Search for the cell housing the specified text and yield its [x, y] center coordinate. 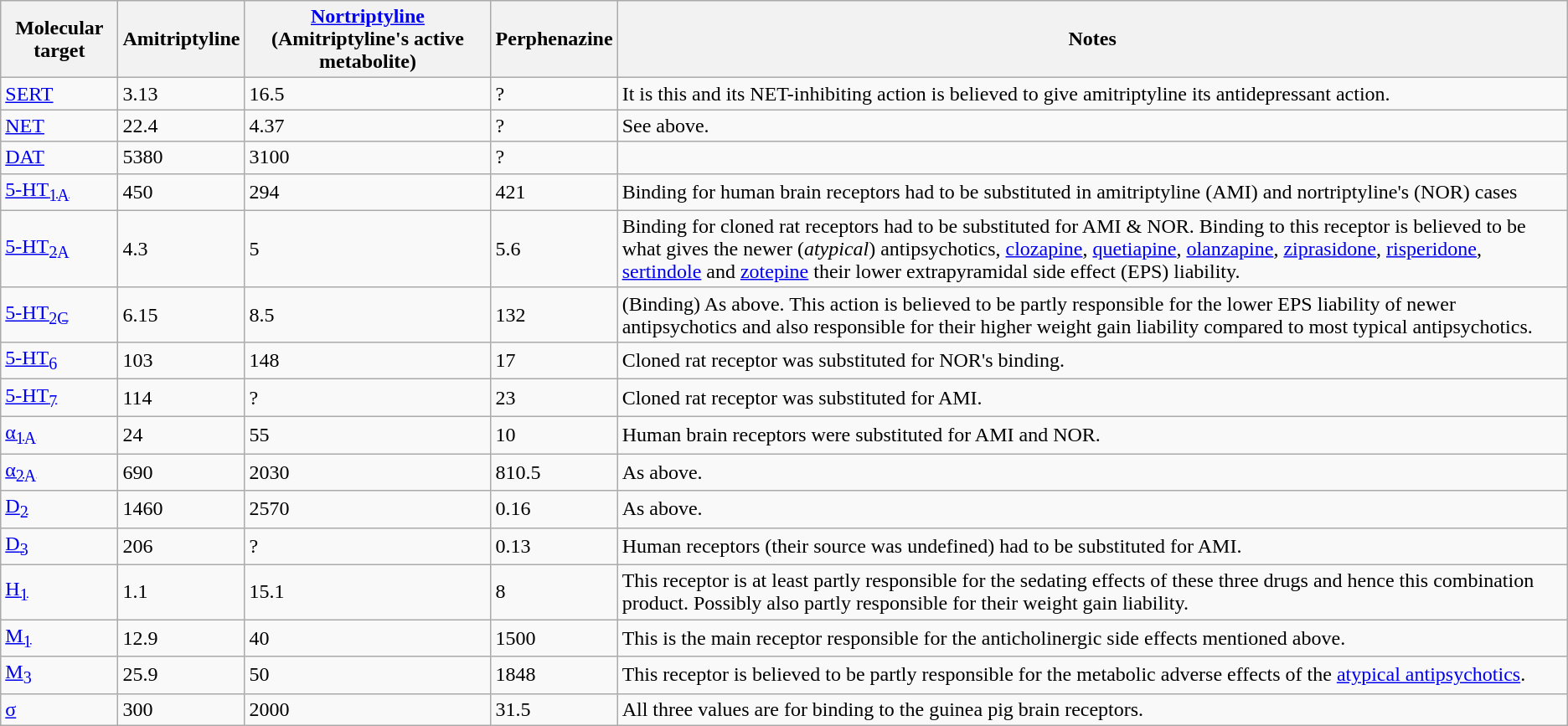
24 [181, 435]
NET [59, 126]
It is this and its NET-inhibiting action is believed to give amitriptyline its antidepressant action. [1092, 94]
450 [181, 192]
55 [368, 435]
DAT [59, 157]
1.1 [181, 593]
103 [181, 360]
Human receptors (their source was undefined) had to be substituted for AMI. [1092, 546]
σ [59, 709]
3100 [368, 157]
17 [554, 360]
12.9 [181, 638]
294 [368, 192]
300 [181, 709]
4.3 [181, 249]
15.1 [368, 593]
SERT [59, 94]
5-HT2A [59, 249]
D3 [59, 546]
810.5 [554, 472]
2000 [368, 709]
See above. [1092, 126]
421 [554, 192]
690 [181, 472]
α2A [59, 472]
Amitriptyline [181, 39]
6.15 [181, 315]
40 [368, 638]
5-HT1A [59, 192]
1848 [554, 675]
3.13 [181, 94]
This is the main receptor responsible for the anticholinergic side effects mentioned above. [1092, 638]
This receptor is believed to be partly responsible for the metabolic adverse effects of the atypical antipsychotics. [1092, 675]
5-HT6 [59, 360]
M3 [59, 675]
8.5 [368, 315]
50 [368, 675]
22.4 [181, 126]
5380 [181, 157]
132 [554, 315]
10 [554, 435]
All three values are for binding to the guinea pig brain receptors. [1092, 709]
Cloned rat receptor was substituted for AMI. [1092, 398]
2030 [368, 472]
5 [368, 249]
Binding for human brain receptors had to be substituted in amitriptyline (AMI) and nortriptyline's (NOR) cases [1092, 192]
4.37 [368, 126]
0.13 [554, 546]
148 [368, 360]
114 [181, 398]
5.6 [554, 249]
D2 [59, 509]
Molecular target [59, 39]
31.5 [554, 709]
Notes [1092, 39]
1500 [554, 638]
23 [554, 398]
16.5 [368, 94]
α1A [59, 435]
25.9 [181, 675]
M1 [59, 638]
Nortriptyline (Amitriptyline's active metabolite) [368, 39]
H1 [59, 593]
Perphenazine [554, 39]
Cloned rat receptor was substituted for NOR's binding. [1092, 360]
Human brain receptors were substituted for AMI and NOR. [1092, 435]
5-HT2C [59, 315]
1460 [181, 509]
8 [554, 593]
0.16 [554, 509]
5-HT7 [59, 398]
206 [181, 546]
2570 [368, 509]
